Find where the given text appears and provide that cell's center as (X, Y) coordinate. 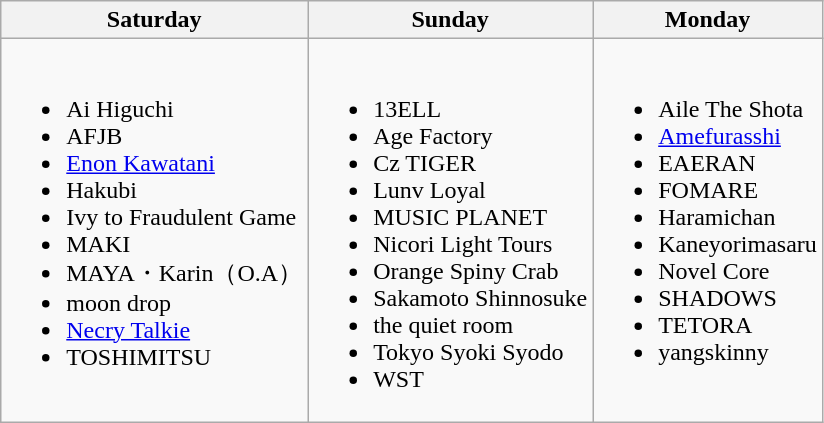
13ELLAge FactoryCz TIGERLunv LoyalMUSIC PLANETNicori Light ToursOrange Spiny CrabSakamoto Shinnosukethe quiet roomTokyo Syoki SyodoWST (450, 230)
Monday (708, 20)
Saturday (154, 20)
Ai HiguchiAFJBEnon KawataniHakubiIvy to Fraudulent GameMAKIMAYA・Karin（O.A）moon dropNecry TalkieTOSHIMITSU (154, 230)
Sunday (450, 20)
Aile The ShotaAmefurasshiEAERANFOMAREHaramichanKaneyorimasaruNovel CoreSHADOWSTETORAyangskinny (708, 230)
